Provide the [X, Y] coordinate of the cell's center where the given text is located.  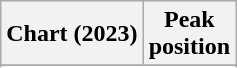
Peakposition [189, 34]
Chart (2023) [72, 34]
